For the text-containing cell, return its midpoint in [X, Y] coordinate format. 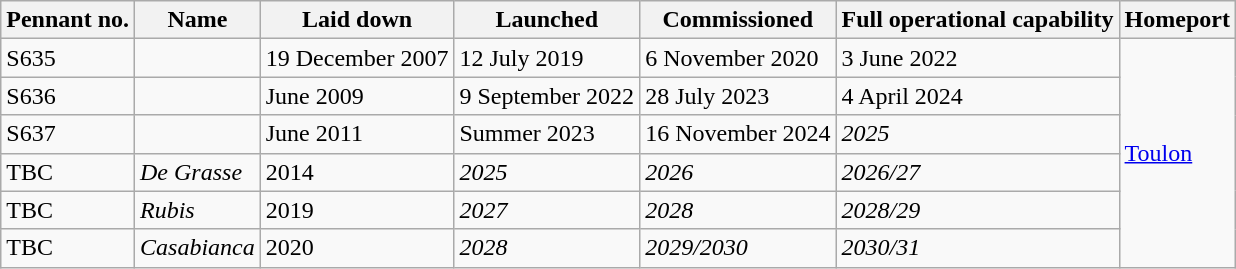
Launched [547, 20]
2014 [357, 172]
12 July 2019 [547, 58]
2019 [357, 210]
Laid down [357, 20]
28 July 2023 [738, 96]
Rubis [198, 210]
S635 [68, 58]
3 June 2022 [978, 58]
2030/31 [978, 248]
4 April 2024 [978, 96]
2026/27 [978, 172]
Name [198, 20]
2026 [738, 172]
S636 [68, 96]
19 December 2007 [357, 58]
2027 [547, 210]
S637 [68, 134]
Commissioned [738, 20]
9 September 2022 [547, 96]
June 2011 [357, 134]
Full operational capability [978, 20]
Homeport [1177, 20]
2028/29 [978, 210]
Pennant no. [68, 20]
2020 [357, 248]
Summer 2023 [547, 134]
June 2009 [357, 96]
16 November 2024 [738, 134]
Casabianca [198, 248]
Toulon [1177, 153]
6 November 2020 [738, 58]
2029/2030 [738, 248]
De Grasse [198, 172]
